Return [X, Y] of the center of cell containing provided text 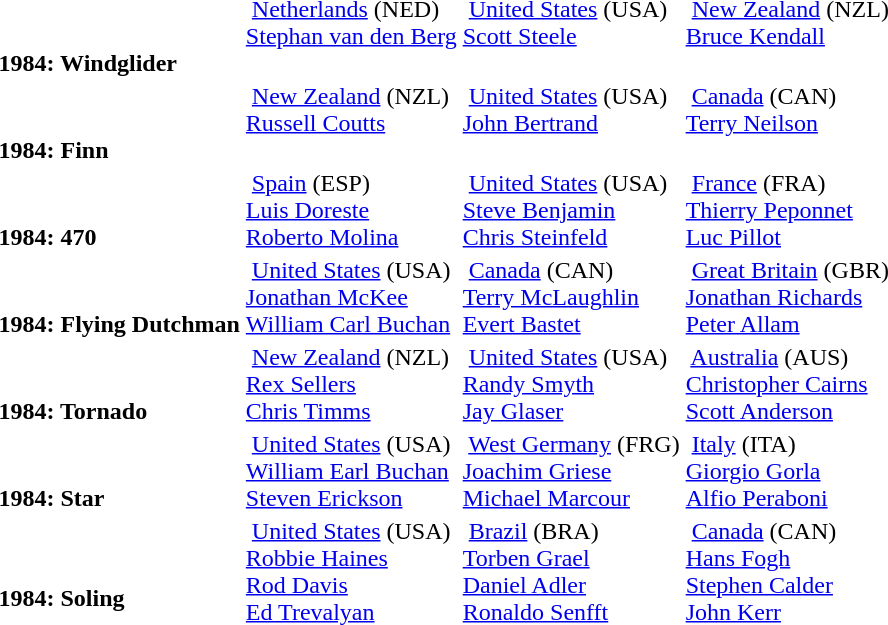
Canada (CAN)Terry McLaughlinEvert Bastet [571, 297]
New Zealand (NZL)Russell Coutts [351, 123]
West Germany (FRG)Joachim GrieseMichael Marcour [571, 471]
New Zealand (NZL)Rex SellersChris Timms [351, 384]
Spain (ESP)Luis DoresteRoberto Molina [351, 210]
United States (USA)William Earl BuchanSteven Erickson [351, 471]
United States (USA)Steve BenjaminChris Steinfeld [571, 210]
United States (USA)Randy SmythJay Glaser [571, 384]
United States (USA)John Bertrand [571, 123]
United States (USA)Jonathan McKeeWilliam Carl Buchan [351, 297]
